Pinpoint the cell where the given text exists, returning its [X, Y] midpoint coordinate. 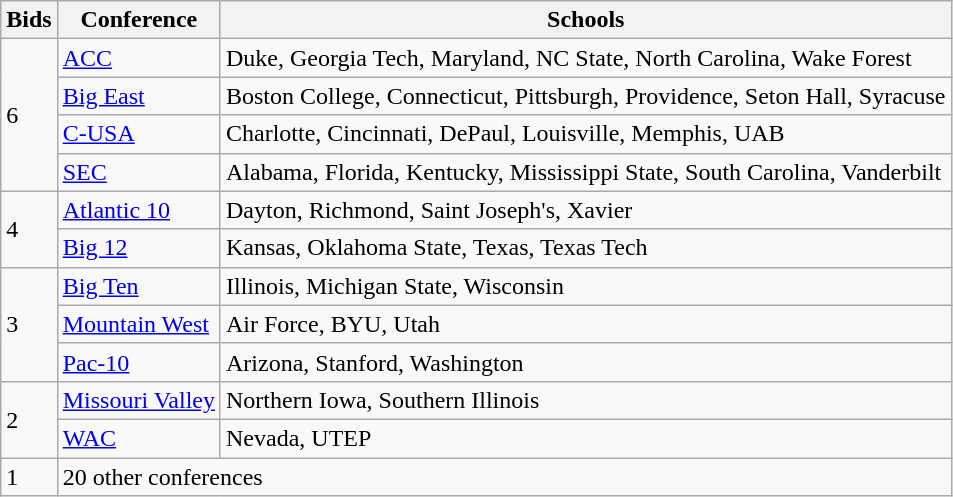
Duke, Georgia Tech, Maryland, NC State, North Carolina, Wake Forest [586, 58]
20 other conferences [504, 477]
Big Ten [138, 286]
Kansas, Oklahoma State, Texas, Texas Tech [586, 248]
6 [29, 115]
WAC [138, 438]
4 [29, 229]
SEC [138, 172]
Schools [586, 20]
2 [29, 419]
Alabama, Florida, Kentucky, Mississippi State, South Carolina, Vanderbilt [586, 172]
Pac-10 [138, 362]
Bids [29, 20]
Dayton, Richmond, Saint Joseph's, Xavier [586, 210]
Mountain West [138, 324]
Arizona, Stanford, Washington [586, 362]
ACC [138, 58]
Big 12 [138, 248]
Boston College, Connecticut, Pittsburgh, Providence, Seton Hall, Syracuse [586, 96]
1 [29, 477]
Illinois, Michigan State, Wisconsin [586, 286]
Missouri Valley [138, 400]
Air Force, BYU, Utah [586, 324]
Big East [138, 96]
Conference [138, 20]
3 [29, 324]
Nevada, UTEP [586, 438]
Northern Iowa, Southern Illinois [586, 400]
Charlotte, Cincinnati, DePaul, Louisville, Memphis, UAB [586, 134]
C-USA [138, 134]
Atlantic 10 [138, 210]
